Provide the [x, y] coordinate of the cell's center where the given text is located.  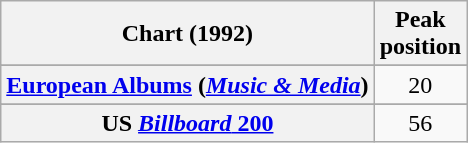
Chart (1992) [188, 34]
Peakposition [420, 34]
56 [420, 123]
20 [420, 85]
US Billboard 200 [188, 123]
European Albums (Music & Media) [188, 85]
